Find where the given text appears and provide that cell's center as (x, y) coordinate. 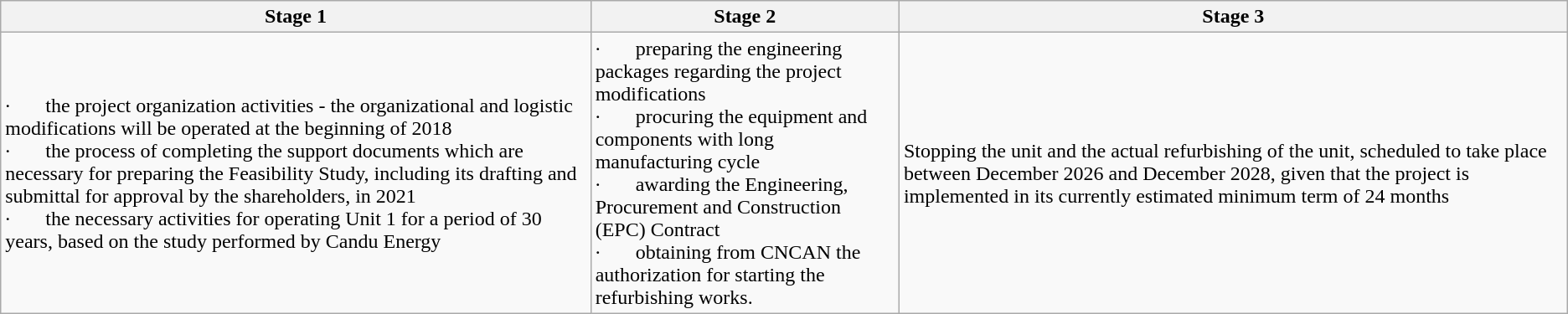
Stage 3 (1233, 17)
Stage 1 (296, 17)
Stage 2 (745, 17)
